Scan for the cell matching the given text and deliver its [X, Y] coordinate at center. 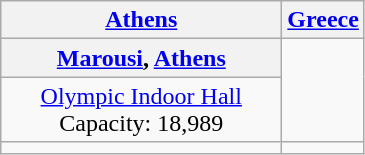
Athens [142, 20]
Greece [324, 20]
Marousi, Athens [142, 58]
Olympic Indoor HallCapacity: 18,989 [142, 110]
